Return the (X, Y) coordinate for the center point of the cell that contains the specified text.  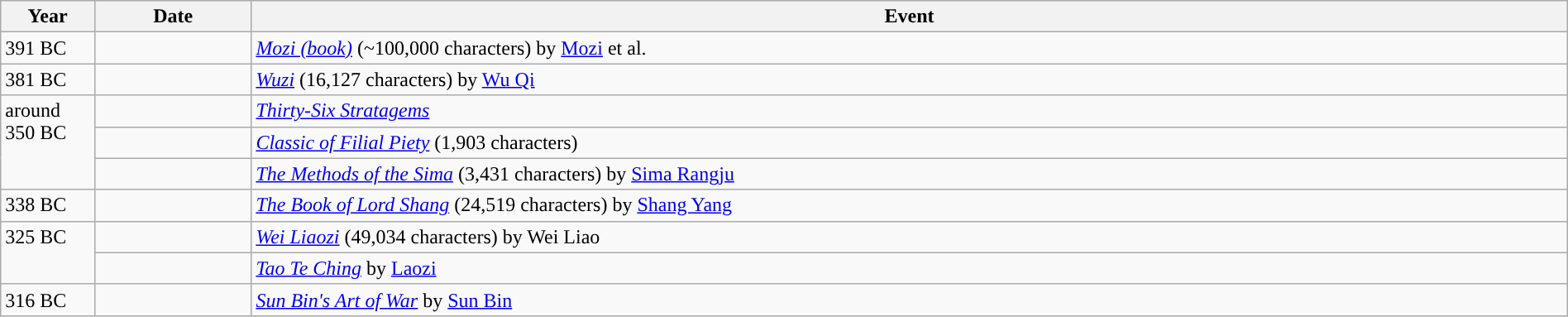
316 BC (48, 300)
Wei Liaozi (49,034 characters) by Wei Liao (910, 237)
Thirty-Six Stratagems (910, 111)
Sun Bin's Art of War by Sun Bin (910, 300)
The Methods of the Sima (3,431 characters) by Sima Rangju (910, 174)
381 BC (48, 79)
Year (48, 17)
Event (910, 17)
around 350 BC (48, 142)
Wuzi (16,127 characters) by Wu Qi (910, 79)
338 BC (48, 205)
Mozi (book) (~100,000 characters) by Mozi et al. (910, 48)
325 BC (48, 252)
The Book of Lord Shang (24,519 characters) by Shang Yang (910, 205)
Classic of Filial Piety (1,903 characters) (910, 142)
391 BC (48, 48)
Tao Te Ching by Laozi (910, 268)
Date (172, 17)
